Extract the (x, y) coordinate from the center of the cell holding the provided text.  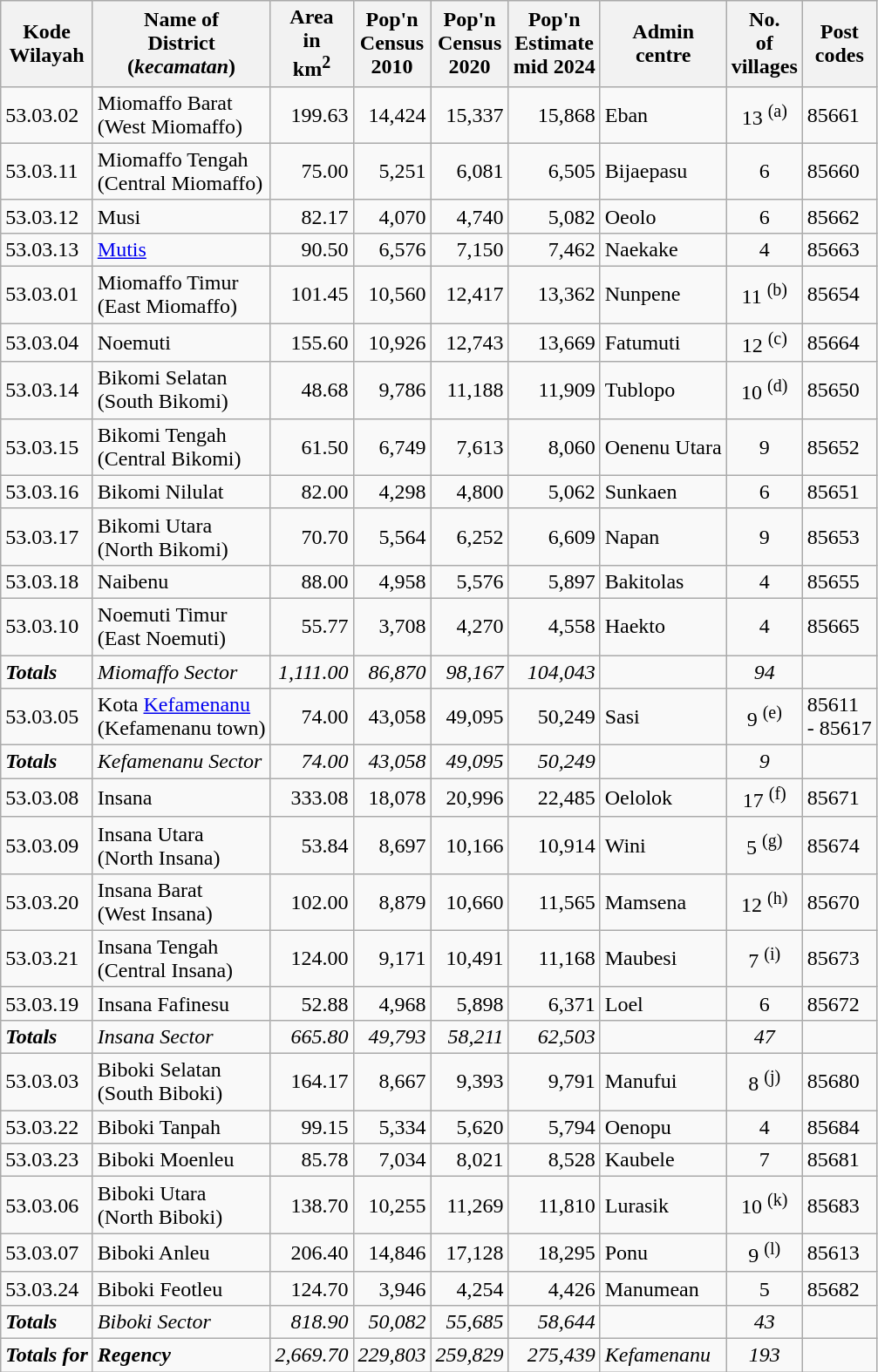
85655 (839, 581)
6,081 (469, 171)
Oenenu Utara (663, 446)
22,485 (555, 798)
5,251 (392, 171)
124.00 (312, 959)
20,996 (469, 798)
58,211 (469, 1037)
12 (h) (764, 901)
Bikomi Nilulat (181, 492)
6,749 (392, 446)
Loel (663, 1003)
12 (c) (764, 343)
Pop'nCensus2020 (469, 44)
8,667 (392, 1083)
2,669.70 (312, 1355)
Insana Utara (North Insana) (181, 846)
Noemuti Timur (East Noemuti) (181, 626)
104,043 (555, 672)
Biboki Selatan (South Biboki) (181, 1083)
Musi (181, 216)
No.of villages (764, 44)
85664 (839, 343)
88.00 (312, 581)
99.15 (312, 1127)
53.03.10 (47, 626)
85673 (839, 959)
Kota Kefamenanu (Kefamenanu town) (181, 717)
Sasi (663, 717)
4,254 (469, 1288)
Mamsena (663, 901)
10,491 (469, 959)
5,794 (555, 1127)
5,564 (392, 537)
Sunkaen (663, 492)
101.45 (312, 295)
8,879 (392, 901)
12,417 (469, 295)
3,946 (392, 1288)
7 (764, 1160)
Pop'nEstimatemid 2024 (555, 44)
85653 (839, 537)
138.70 (312, 1205)
Napan (663, 537)
11,188 (469, 391)
Insana Tengah (Central Insana) (181, 959)
10,660 (469, 901)
Biboki Feotleu (181, 1288)
4,298 (392, 492)
12,743 (469, 343)
Regency (181, 1355)
11 (b) (764, 295)
Bikomi Utara (North Bikomi) (181, 537)
85.78 (312, 1160)
10 (d) (764, 391)
Admin centre (663, 44)
155.60 (312, 343)
7,034 (392, 1160)
Oeolo (663, 216)
Maubesi (663, 959)
Eban (663, 115)
Bijaepasu (663, 171)
82.00 (312, 492)
4,558 (555, 626)
Fatumuti (663, 343)
Bikomi Selatan (South Bikomi) (181, 391)
53.03.08 (47, 798)
14,424 (392, 115)
9,171 (392, 959)
4,740 (469, 216)
4,958 (392, 581)
85650 (839, 391)
85663 (839, 249)
Oenopu (663, 1127)
85670 (839, 901)
665.80 (312, 1037)
82.17 (312, 216)
17 (f) (764, 798)
Totals for (47, 1355)
15,337 (469, 115)
86,870 (392, 672)
9,791 (555, 1083)
53.03.18 (47, 581)
53.03.23 (47, 1160)
Kefamenanu Sector (181, 762)
Naekake (663, 249)
11,168 (555, 959)
4,270 (469, 626)
Lurasik (663, 1205)
85660 (839, 171)
61.50 (312, 446)
4,968 (392, 1003)
94 (764, 672)
85652 (839, 446)
Bikomi Tengah (Central Bikomi) (181, 446)
Manufui (663, 1083)
58,644 (555, 1321)
7,150 (469, 249)
13,669 (555, 343)
53.03.16 (47, 492)
5,062 (555, 492)
Insana Fafinesu (181, 1003)
6,252 (469, 537)
259,829 (469, 1355)
53.03.02 (47, 115)
70.70 (312, 537)
9 (l) (764, 1253)
53.03.06 (47, 1205)
10,255 (392, 1205)
53.03.05 (47, 717)
90.50 (312, 249)
5,898 (469, 1003)
14,846 (392, 1253)
6,505 (555, 171)
818.90 (312, 1321)
11,810 (555, 1205)
13 (a) (764, 115)
10,166 (469, 846)
53.03.12 (47, 216)
Pop'nCensus2010 (392, 44)
53.03.15 (47, 446)
53.03.01 (47, 295)
53.03.13 (47, 249)
Haekto (663, 626)
Name ofDistrict(kecamatan) (181, 44)
48.68 (312, 391)
18,295 (555, 1253)
5,897 (555, 581)
85682 (839, 1288)
333.08 (312, 798)
62,503 (555, 1037)
Nunpene (663, 295)
6,576 (392, 249)
Noemuti (181, 343)
8,060 (555, 446)
Biboki Moenleu (181, 1160)
85683 (839, 1205)
53.03.07 (47, 1253)
8,528 (555, 1160)
Manumean (663, 1288)
53.03.20 (47, 901)
50,082 (392, 1321)
Insana (181, 798)
5,620 (469, 1127)
10,926 (392, 343)
49,793 (392, 1037)
53.03.21 (47, 959)
85613 (839, 1253)
55,685 (469, 1321)
47 (764, 1037)
85672 (839, 1003)
85671 (839, 798)
98,167 (469, 672)
10,560 (392, 295)
17,128 (469, 1253)
164.17 (312, 1083)
7,613 (469, 446)
18,078 (392, 798)
53.03.19 (47, 1003)
53.03.24 (47, 1288)
5,082 (555, 216)
Oelolok (663, 798)
53.03.03 (47, 1083)
85684 (839, 1127)
4,070 (392, 216)
Kefamenanu (663, 1355)
53.03.14 (47, 391)
Miomaffo Timur (East Miomaffo) (181, 295)
8,697 (392, 846)
Insana Barat (West Insana) (181, 901)
15,868 (555, 115)
53.03.17 (47, 537)
Kode Wilayah (47, 44)
Bakitolas (663, 581)
Miomaffo Tengah (Central Miomaffo) (181, 171)
Area in km2 (312, 44)
Biboki Sector (181, 1321)
7,462 (555, 249)
8,021 (469, 1160)
5 (g) (764, 846)
11,269 (469, 1205)
53.03.04 (47, 343)
Mutis (181, 249)
Biboki Utara (North Biboki) (181, 1205)
206.40 (312, 1253)
199.63 (312, 115)
5 (764, 1288)
Kaubele (663, 1160)
85662 (839, 216)
229,803 (392, 1355)
6,609 (555, 537)
43 (764, 1321)
275,439 (555, 1355)
Wini (663, 846)
Postcodes (839, 44)
193 (764, 1355)
Biboki Anleu (181, 1253)
10 (k) (764, 1205)
11,909 (555, 391)
9 (e) (764, 717)
85661 (839, 115)
1,111.00 (312, 672)
13,362 (555, 295)
Insana Sector (181, 1037)
5,334 (392, 1127)
52.88 (312, 1003)
Miomaffo Sector (181, 672)
85674 (839, 846)
85680 (839, 1083)
53.03.22 (47, 1127)
53.84 (312, 846)
102.00 (312, 901)
85681 (839, 1160)
53.03.11 (47, 171)
3,708 (392, 626)
Tublopo (663, 391)
Ponu (663, 1253)
85611- 85617 (839, 717)
6,371 (555, 1003)
Biboki Tanpah (181, 1127)
85665 (839, 626)
85654 (839, 295)
4,426 (555, 1288)
7 (i) (764, 959)
5,576 (469, 581)
4,800 (469, 492)
85651 (839, 492)
8 (j) (764, 1083)
124.70 (312, 1288)
10,914 (555, 846)
Miomaffo Barat (West Miomaffo) (181, 115)
75.00 (312, 171)
9,393 (469, 1083)
9,786 (392, 391)
53.03.09 (47, 846)
Naibenu (181, 581)
11,565 (555, 901)
55.77 (312, 626)
